Pinpoint the cell where the given text exists, returning its [x, y] midpoint coordinate. 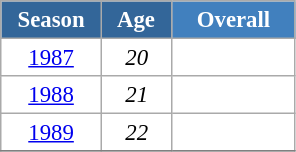
Overall [234, 20]
20 [136, 58]
Season [52, 20]
Age [136, 20]
1989 [52, 133]
21 [136, 95]
22 [136, 133]
1987 [52, 58]
1988 [52, 95]
